Scan for the cell matching the given text and deliver its [X, Y] coordinate at center. 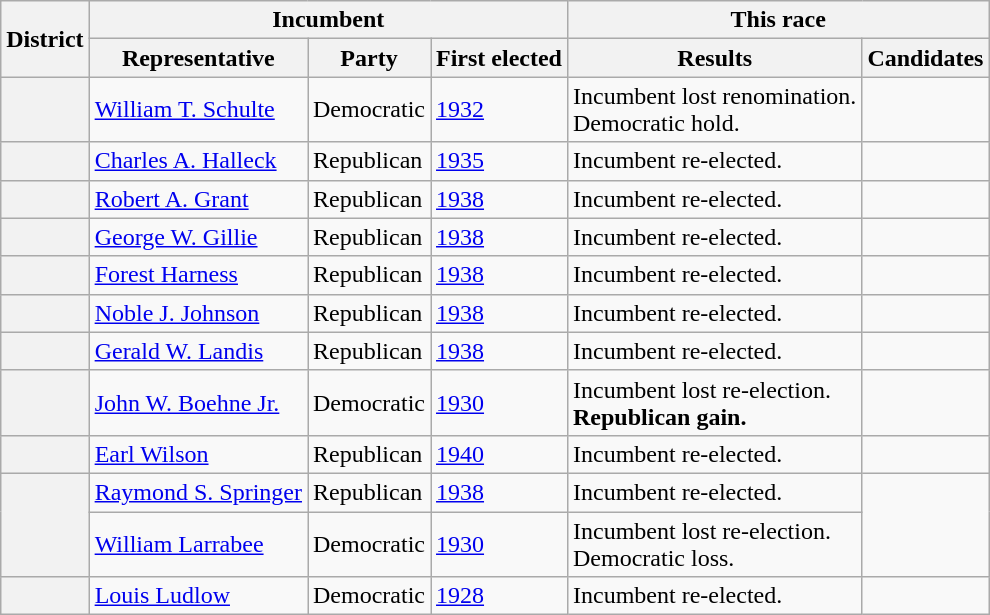
John W. Boehne Jr. [198, 402]
Incumbent lost re-election.Republican gain. [714, 402]
1932 [498, 110]
First elected [498, 58]
1940 [498, 454]
Louis Ludlow [198, 596]
This race [778, 20]
Raymond S. Springer [198, 492]
Earl Wilson [198, 454]
Charles A. Halleck [198, 161]
Incumbent lost renomination.Democratic hold. [714, 110]
Noble J. Johnson [198, 313]
Gerald W. Landis [198, 351]
1935 [498, 161]
1928 [498, 596]
George W. Gillie [198, 237]
Forest Harness [198, 275]
Candidates [926, 58]
Incumbent lost re-election.Democratic loss. [714, 544]
District [45, 39]
Incumbent [328, 20]
Party [370, 58]
William Larrabee [198, 544]
Robert A. Grant [198, 199]
Results [714, 58]
William T. Schulte [198, 110]
Representative [198, 58]
